Output the (X, Y) coordinate of the center of the cell containing the given text.  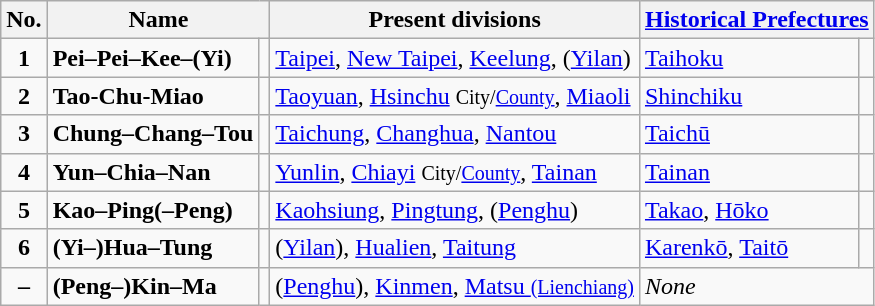
Shinchiku (748, 96)
Yun–Chia–Nan (153, 172)
Taipei, New Taipei, Keelung, (Yilan) (455, 58)
(Penghu), Kinmen, Matsu (Lienchiang) (455, 286)
(Yi–)Hua–Tung (153, 248)
Taichū (748, 134)
Takao, Hōko (748, 210)
Kaohsiung, Pingtung, (Penghu) (455, 210)
– (24, 286)
Tainan (748, 172)
Pei–Pei–Kee–(Yi) (153, 58)
Karenkō, Taitō (748, 248)
None (756, 286)
4 (24, 172)
Historical Prefectures (756, 20)
Tao-Chu-Miao (153, 96)
Present divisions (455, 20)
Yunlin, Chiayi City/County, Tainan (455, 172)
Name (158, 20)
Taichung, Changhua, Nantou (455, 134)
6 (24, 248)
Taihoku (748, 58)
Chung–Chang–Tou (153, 134)
2 (24, 96)
3 (24, 134)
Taoyuan, Hsinchu City/County, Miaoli (455, 96)
(Yilan), Hualien, Taitung (455, 248)
(Peng–)Kin–Ma (153, 286)
Kao–Ping(–Peng) (153, 210)
No. (24, 20)
5 (24, 210)
1 (24, 58)
